Search for the cell housing the specified text and yield its (x, y) center coordinate. 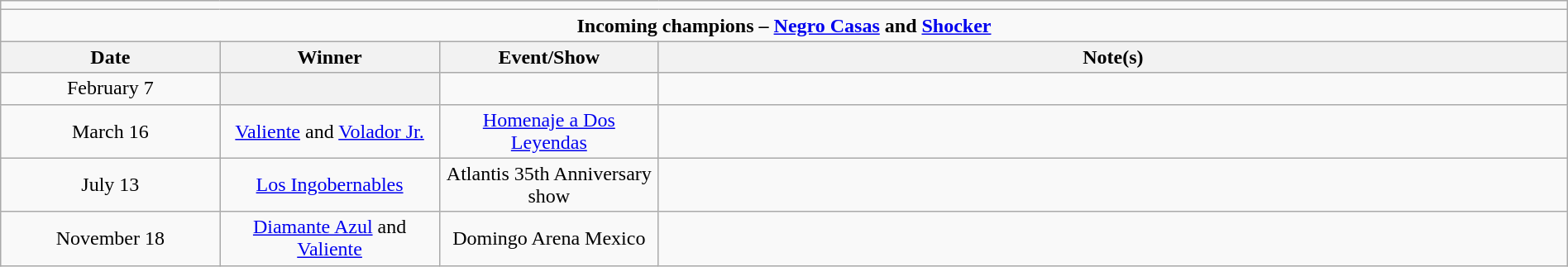
November 18 (111, 238)
Incoming champions – Negro Casas and Shocker (784, 26)
March 16 (111, 131)
Homenaje a Dos Leyendas (549, 131)
Date (111, 57)
Los Ingobernables (329, 185)
February 7 (111, 88)
Event/Show (549, 57)
Domingo Arena Mexico (549, 238)
Note(s) (1113, 57)
Valiente and Volador Jr. (329, 131)
July 13 (111, 185)
Winner (329, 57)
Diamante Azul and Valiente (329, 238)
Atlantis 35th Anniversary show (549, 185)
